Locate the cell with the specified text and output its (X, Y) center coordinate. 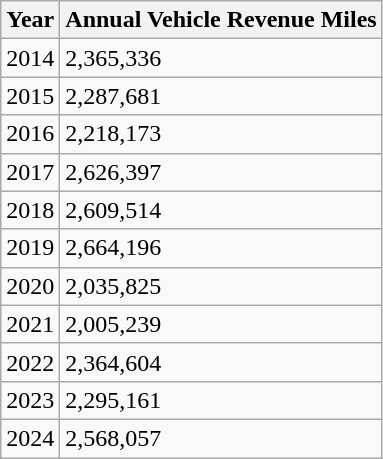
2016 (30, 134)
2,005,239 (221, 324)
2023 (30, 400)
2,364,604 (221, 362)
2018 (30, 210)
2,568,057 (221, 438)
2,626,397 (221, 172)
2014 (30, 58)
2,035,825 (221, 286)
2017 (30, 172)
2021 (30, 324)
2020 (30, 286)
2,295,161 (221, 400)
2024 (30, 438)
2,218,173 (221, 134)
Annual Vehicle Revenue Miles (221, 20)
2,365,336 (221, 58)
2,664,196 (221, 248)
2,609,514 (221, 210)
2,287,681 (221, 96)
Year (30, 20)
2015 (30, 96)
2019 (30, 248)
2022 (30, 362)
